Extract the (X, Y) coordinate from the center of the cell holding the provided text.  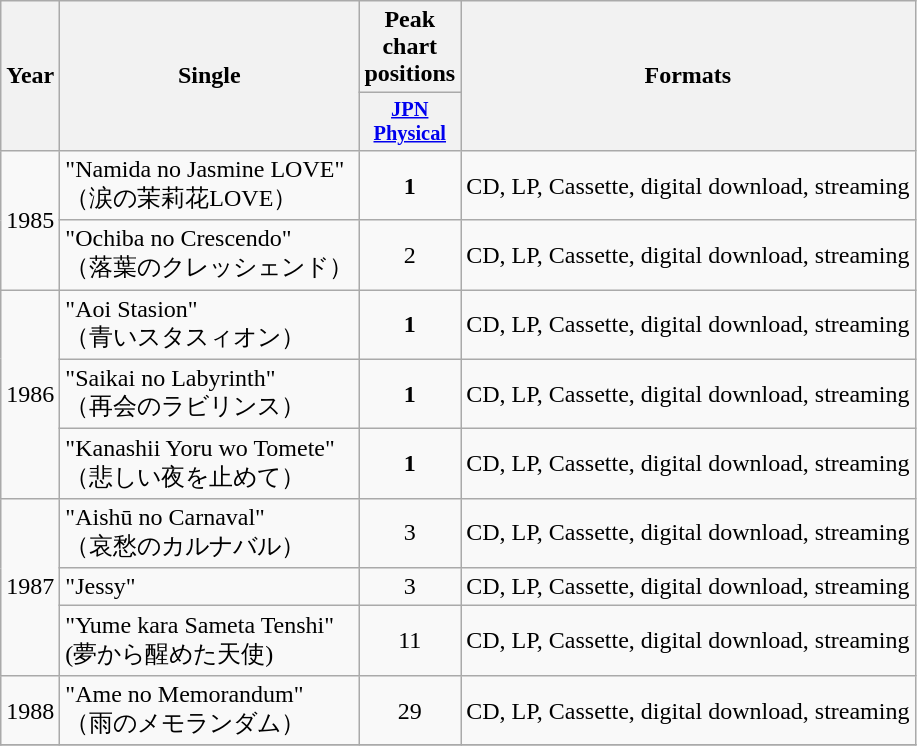
Year (30, 76)
Peak chart positions (410, 47)
"Yume kara Sameta Tenshi" (夢から醒めた天使) (210, 641)
1986 (30, 394)
"Aishū no Carnaval"（哀愁のカルナバル） (210, 533)
"Jessy" (210, 587)
1988 (30, 710)
29 (410, 710)
Formats (688, 76)
"Saikai no Labyrinth"（再会のラビリンス） (210, 394)
Single (210, 76)
1985 (30, 220)
"Namida no Jasmine LOVE"（涙の茉莉花LOVE） (210, 185)
"Kanashii Yoru wo Tomete"（悲しい夜を止めて） (210, 464)
2 (410, 255)
JPNPhysical (410, 122)
"Ochiba no Crescendo"（落葉のクレッシェンド） (210, 255)
11 (410, 641)
1987 (30, 586)
"Ame no Memorandum"（雨のメモランダム） (210, 710)
"Aoi Stasion"（青いスタスィオン） (210, 325)
